Locate the cell with the specified text and output its [X, Y] center coordinate. 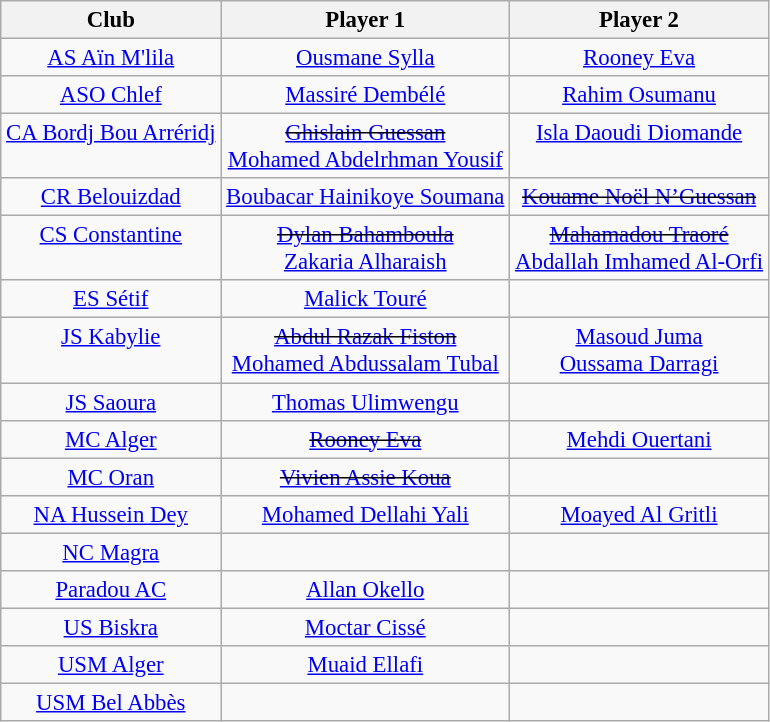
Thomas Ulimwengu [366, 402]
Moctar Cissé [366, 627]
Muaid Ellafi [366, 665]
CR Belouizdad [111, 197]
Allan Okello [366, 590]
Malick Touré [366, 299]
Mehdi Ouertani [640, 439]
AS Aïn M'lila [111, 58]
USM Bel Abbès [111, 702]
Vivien Assie Koua [366, 477]
NA Hussein Dey [111, 514]
JS Kabylie [111, 350]
JS Saoura [111, 402]
ASO Chlef [111, 95]
Kouame Noël N’Guessan [640, 197]
USM Alger [111, 665]
Moayed Al Gritli [640, 514]
Mahamadou Traoré Abdallah Imhamed Al-Orfi [640, 248]
Abdul Razak Fiston Mohamed Abdussalam Tubal [366, 350]
CS Constantine [111, 248]
Player 1 [366, 20]
Club [111, 20]
Ousmane Sylla [366, 58]
MC Alger [111, 439]
MC Oran [111, 477]
Boubacar Hainikoye Soumana [366, 197]
Paradou AC [111, 590]
Player 2 [640, 20]
Rahim Osumanu [640, 95]
Ghislain Guessan Mohamed Abdelrhman Yousif [366, 146]
Masoud Juma Oussama Darragi [640, 350]
US Biskra [111, 627]
Isla Daoudi Diomande [640, 146]
Dylan Bahamboula Zakaria Alharaish [366, 248]
NC Magra [111, 552]
CA Bordj Bou Arréridj [111, 146]
Massiré Dembélé [366, 95]
ES Sétif [111, 299]
Mohamed Dellahi Yali [366, 514]
